Capture the cell that displays the provided text and extract its [X, Y] central coordinate. 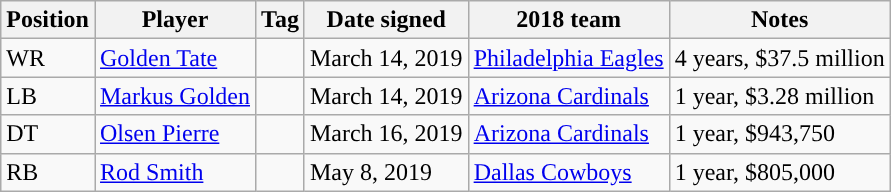
Dallas Cowboys [568, 172]
Olsen Pierre [174, 134]
1 year, $3.28 million [780, 96]
RB [48, 172]
WR [48, 58]
Notes [780, 20]
March 16, 2019 [386, 134]
Rod Smith [174, 172]
Markus Golden [174, 96]
May 8, 2019 [386, 172]
LB [48, 96]
DT [48, 134]
Golden Tate [174, 58]
Tag [280, 20]
Date signed [386, 20]
1 year, $805,000 [780, 172]
2018 team [568, 20]
Player [174, 20]
4 years, $37.5 million [780, 58]
Philadelphia Eagles [568, 58]
1 year, $943,750 [780, 134]
Position [48, 20]
